Scan for the cell matching the given text and deliver its (x, y) coordinate at center. 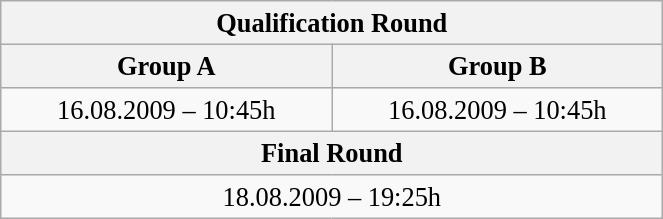
Group A (166, 66)
Final Round (332, 153)
18.08.2009 – 19:25h (332, 197)
Qualification Round (332, 22)
Group B (498, 66)
